Detect which cell encompasses the target text, then output its [x, y] center coordinate. 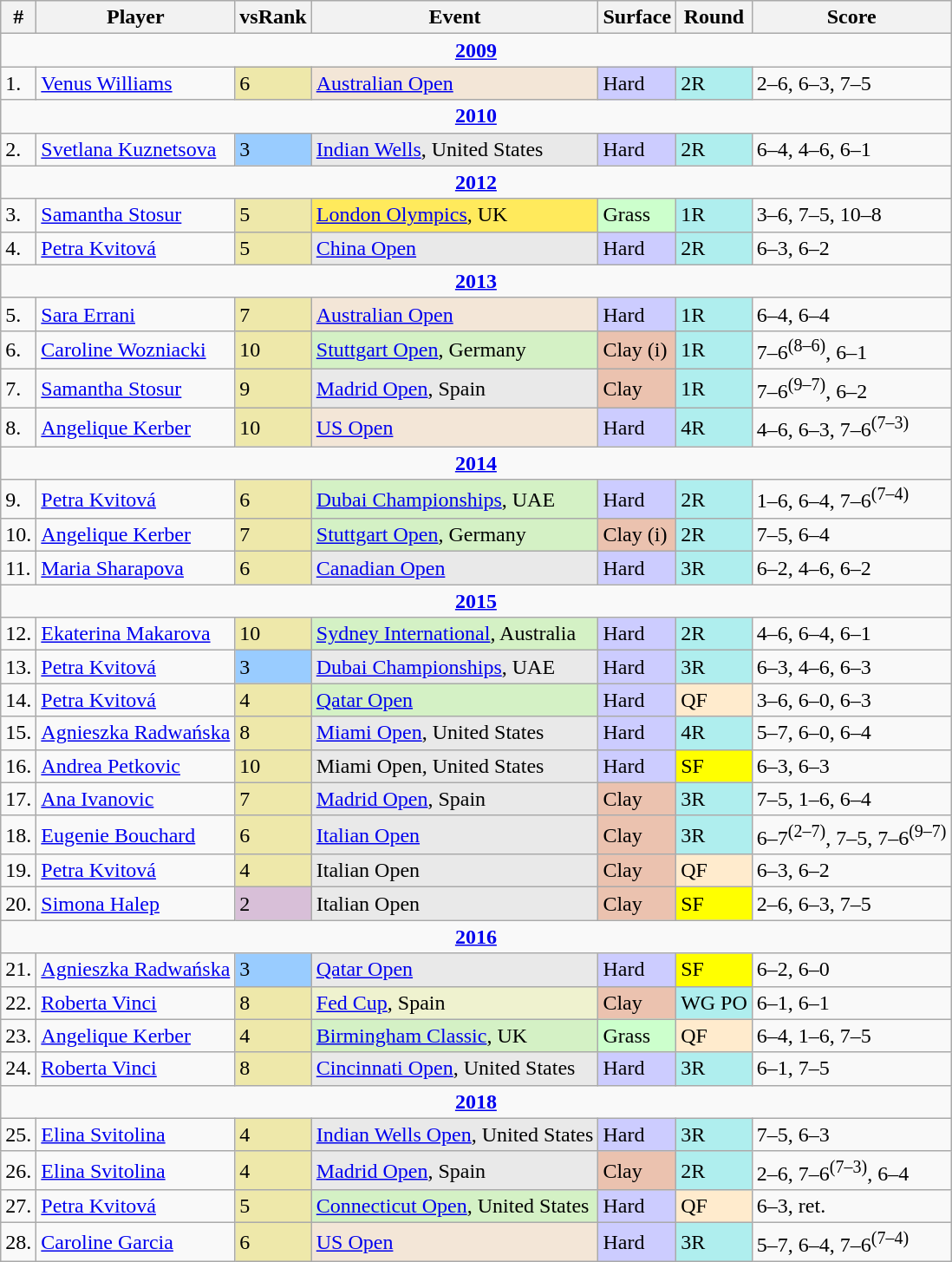
3–6, 7–5, 10–8 [851, 215]
Event [454, 17]
2 [273, 904]
2018 [476, 1102]
3–6, 6–0, 6–3 [851, 700]
6–3, 6–3 [851, 766]
Eugenie Bouchard [135, 834]
Svetlana Kuznetsova [135, 149]
Surface [637, 17]
6–3, 4–6, 6–3 [851, 667]
8. [19, 427]
26. [19, 1171]
27. [19, 1206]
2014 [476, 463]
Ekaterina Makarova [135, 634]
WG PO [714, 1003]
Connecticut Open, United States [454, 1206]
17. [19, 799]
Round [714, 17]
5. [19, 314]
6–1, 7–5 [851, 1069]
Ana Ivanovic [135, 799]
2016 [476, 937]
7–5, 1–6, 6–4 [851, 799]
5–7, 6–4, 7–6(7–4) [851, 1242]
7–5, 6–4 [851, 535]
Sara Errani [135, 314]
1–6, 6–4, 7–6(7–4) [851, 500]
6–4, 1–6, 7–5 [851, 1036]
6–4, 4–6, 6–1 [851, 149]
4–6, 6–4, 6–1 [851, 634]
2010 [476, 116]
9 [273, 389]
# [19, 17]
7–6(9–7), 6–2 [851, 389]
23. [19, 1036]
6–4, 6–4 [851, 314]
China Open [454, 248]
Simona Halep [135, 904]
Andrea Petkovic [135, 766]
Venus Williams [135, 83]
9. [19, 500]
7. [19, 389]
4–6, 6–3, 7–6(7–3) [851, 427]
6–3, ret. [851, 1206]
Caroline Garcia [135, 1242]
Indian Wells, United States [454, 149]
16. [19, 766]
6–2, 6–0 [851, 970]
2. [19, 149]
Cincinnati Open, United States [454, 1069]
19. [19, 871]
21. [19, 970]
2015 [476, 601]
2012 [476, 182]
1. [19, 83]
4. [19, 248]
6–1, 6–1 [851, 1003]
12. [19, 634]
25. [19, 1134]
2009 [476, 50]
24. [19, 1069]
Fed Cup, Spain [454, 1003]
13. [19, 667]
Birmingham Classic, UK [454, 1036]
London Olympics, UK [454, 215]
11. [19, 568]
14. [19, 700]
6–2, 4–6, 6–2 [851, 568]
10. [19, 535]
Player [135, 17]
vsRank [273, 17]
18. [19, 834]
Caroline Wozniacki [135, 350]
20. [19, 904]
6. [19, 350]
Sydney International, Australia [454, 634]
5–7, 6–0, 6–4 [851, 733]
6–7(2–7), 7–5, 7–6(9–7) [851, 834]
22. [19, 1003]
28. [19, 1242]
Maria Sharapova [135, 568]
7–5, 6–3 [851, 1134]
3. [19, 215]
Score [851, 17]
15. [19, 733]
2013 [476, 281]
Canadian Open [454, 568]
7–6(8–6), 6–1 [851, 350]
Indian Wells Open, United States [454, 1134]
2–6, 7–6(7–3), 6–4 [851, 1171]
